Capture the cell that displays the provided text and extract its [x, y] central coordinate. 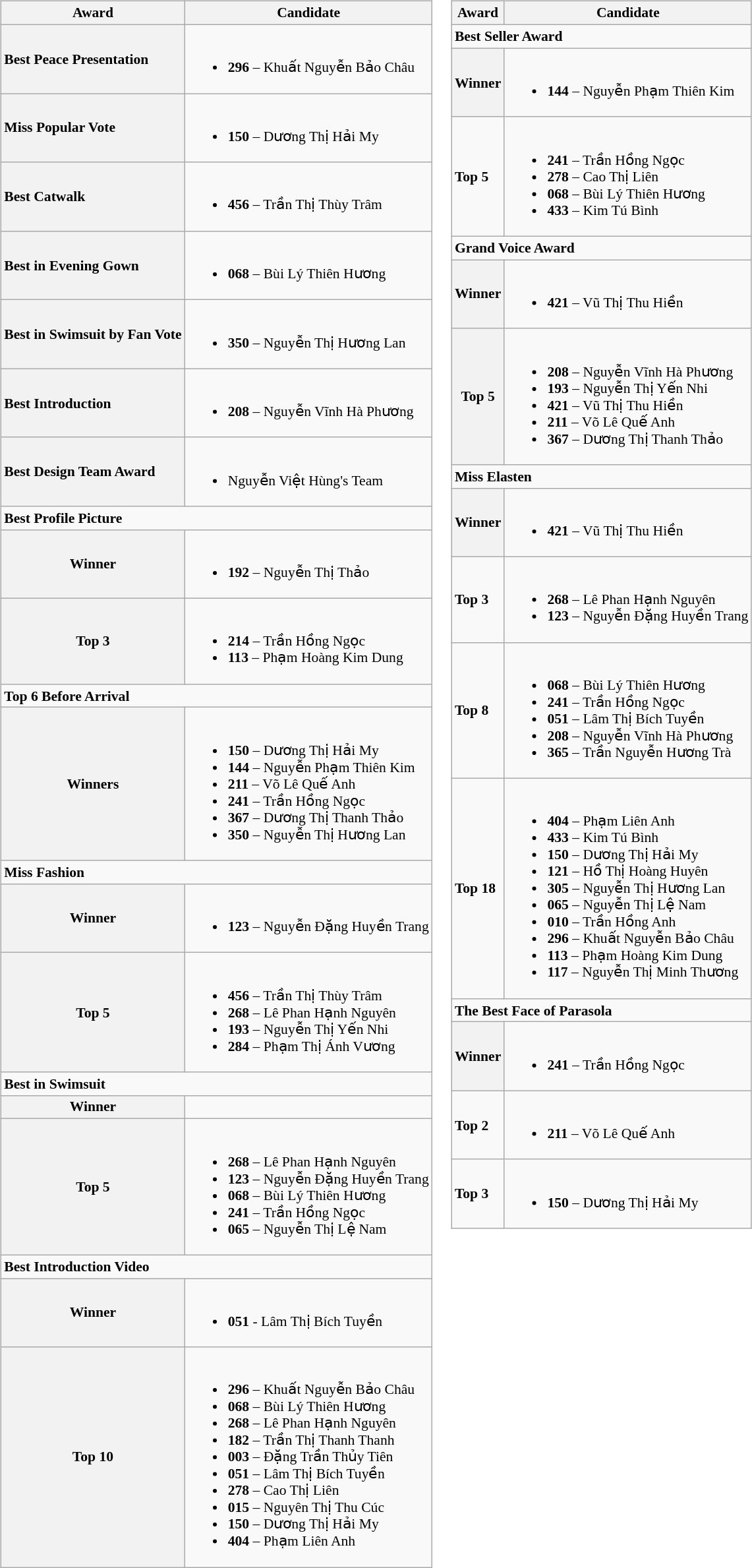
456 – Trần Thị Thùy Trâm268 – Lê Phan Hạnh Nguyên193 – Nguyễn Thị Yến Nhi284 – Phạm Thị Ánh Vương [308, 1013]
Miss Fashion [216, 872]
211 – Võ Lê Quế Anh [627, 1125]
Grand Voice Award [602, 248]
144 – Nguyễn Phạm Thiên Kim [627, 82]
Best Catwalk [92, 196]
208 – Nguyễn Vĩnh Hà Phương193 – Nguyễn Thị Yến Nhi421 – Vũ Thị Thu Hiền211 – Võ Lê Quế Anh367 – Dương Thị Thanh Thảo [627, 396]
Best Peace Presentation [92, 59]
296 – Khuất Nguyễn Bảo Châu [308, 59]
Nguyễn Việt Hùng's Team [308, 471]
Top 2 [478, 1125]
192 – Nguyễn Thị Thảo [308, 564]
068 – Bùi Lý Thiên Hương [308, 265]
The Best Face of Parasola [602, 1010]
268 – Lê Phan Hạnh Nguyên123 – Nguyễn Đặng Huyền Trang [627, 599]
Best Design Team Award [92, 471]
Top 18 [478, 888]
Best Introduction Video [216, 1267]
Best Profile Picture [216, 518]
150 – Dương Thị Hải My144 – Nguyễn Phạm Thiên Kim211 – Võ Lê Quế Anh241 – Trần Hồng Ngọc367 – Dương Thị Thanh Thảo350 – Nguyễn Thị Hương Lan [308, 784]
Best Introduction [92, 403]
Top 6 Before Arrival [216, 696]
051 - Lâm Thị Bích Tuyền [308, 1313]
Top 8 [478, 710]
Miss Popular Vote [92, 128]
456 – Trần Thị Thùy Trâm [308, 196]
Top 10 [92, 1457]
350 – Nguyễn Thị Hương Lan [308, 334]
068 – Bùi Lý Thiên Hương241 – Trần Hồng Ngọc051 – Lâm Thị Bích Tuyền208 – Nguyễn Vĩnh Hà Phương365 – Trần Nguyễn Hương Trà [627, 710]
Best Seller Award [602, 36]
Winners [92, 784]
Best in Evening Gown [92, 265]
123 – Nguyễn Đặng Huyền Trang [308, 918]
241 – Trần Hồng Ngọc [627, 1056]
Best in Swimsuit by Fan Vote [92, 334]
214 – Trần Hồng Ngọc113 – Phạm Hoàng Kim Dung [308, 641]
Miss Elasten [602, 476]
268 – Lê Phan Hạnh Nguyên123 – Nguyễn Đặng Huyền Trang068 – Bùi Lý Thiên Hương241 – Trần Hồng Ngọc065 – Nguyễn Thị Lệ Nam [308, 1187]
Best in Swimsuit [216, 1083]
208 – Nguyễn Vĩnh Hà Phương [308, 403]
241 – Trần Hồng Ngọc278 – Cao Thị Liên068 – Bùi Lý Thiên Hương433 – Kim Tú Bình [627, 177]
